Scan for the cell matching the given text and deliver its [x, y] coordinate at center. 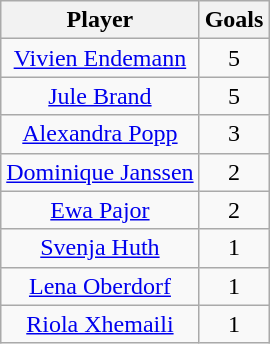
Vivien Endemann [100, 58]
Goals [234, 20]
Riola Xhemaili [100, 324]
3 [234, 134]
Svenja Huth [100, 248]
Ewa Pajor [100, 210]
Player [100, 20]
Lena Oberdorf [100, 286]
Dominique Janssen [100, 172]
Jule Brand [100, 96]
Alexandra Popp [100, 134]
